Provide the [x, y] coordinate of the cell's center where the given text is located.  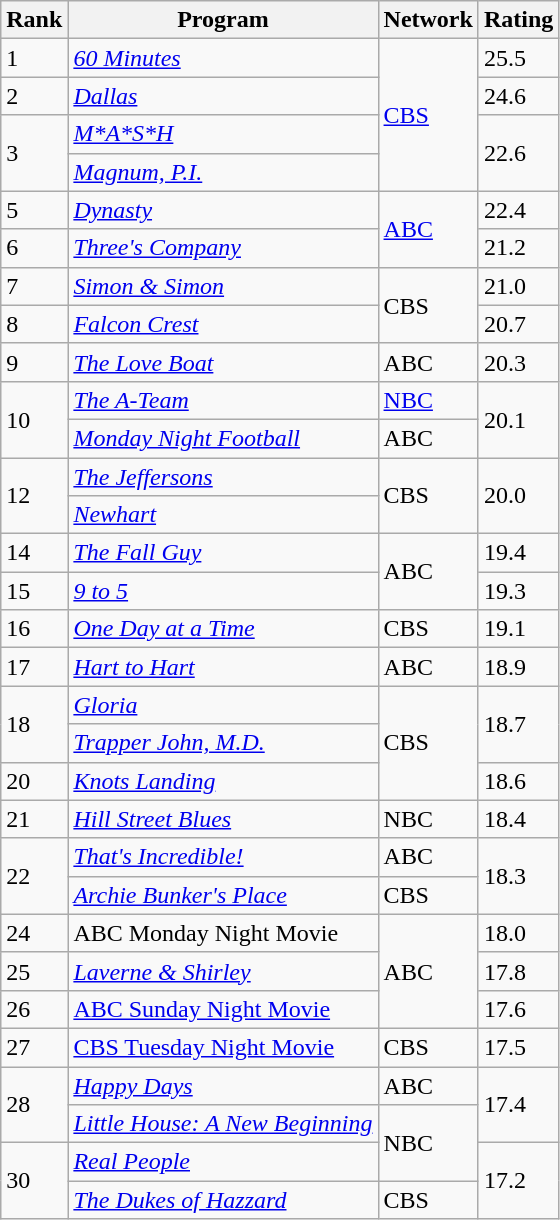
16 [34, 629]
M*A*S*H [223, 134]
9 to 5 [223, 591]
The Love Boat [223, 362]
Hill Street Blues [223, 819]
9 [34, 362]
21.2 [518, 248]
18 [34, 724]
Happy Days [223, 1085]
Gloria [223, 705]
Network [428, 20]
22 [34, 876]
25.5 [518, 58]
27 [34, 1047]
22.6 [518, 153]
Hart to Hart [223, 667]
Falcon Crest [223, 324]
19.1 [518, 629]
CBS Tuesday Night Movie [223, 1047]
Simon & Simon [223, 286]
The Fall Guy [223, 553]
60 Minutes [223, 58]
21 [34, 819]
2 [34, 96]
17 [34, 667]
8 [34, 324]
Three's Company [223, 248]
24 [34, 933]
Real People [223, 1162]
Newhart [223, 515]
7 [34, 286]
12 [34, 496]
17.8 [518, 971]
17.6 [518, 1009]
That's Incredible! [223, 857]
The Jeffersons [223, 477]
15 [34, 591]
Dynasty [223, 210]
One Day at a Time [223, 629]
Rank [34, 20]
Little House: A New Beginning [223, 1124]
25 [34, 971]
10 [34, 419]
18.9 [518, 667]
The A-Team [223, 400]
19.3 [518, 591]
Monday Night Football [223, 438]
18.7 [518, 724]
24.6 [518, 96]
1 [34, 58]
20 [34, 781]
18.6 [518, 781]
30 [34, 1181]
17.5 [518, 1047]
Program [223, 20]
5 [34, 210]
Magnum, P.I. [223, 172]
Archie Bunker's Place [223, 895]
Dallas [223, 96]
ABC Sunday Night Movie [223, 1009]
21.0 [518, 286]
The Dukes of Hazzard [223, 1200]
Rating [518, 20]
18.3 [518, 876]
18.4 [518, 819]
26 [34, 1009]
20.7 [518, 324]
28 [34, 1104]
18.0 [518, 933]
6 [34, 248]
Laverne & Shirley [223, 971]
17.2 [518, 1181]
Knots Landing [223, 781]
20.0 [518, 496]
20.1 [518, 419]
17.4 [518, 1104]
19.4 [518, 553]
3 [34, 153]
14 [34, 553]
ABC Monday Night Movie [223, 933]
22.4 [518, 210]
20.3 [518, 362]
Trapper John, M.D. [223, 743]
